Scan for the cell matching the given text and deliver its [X, Y] coordinate at center. 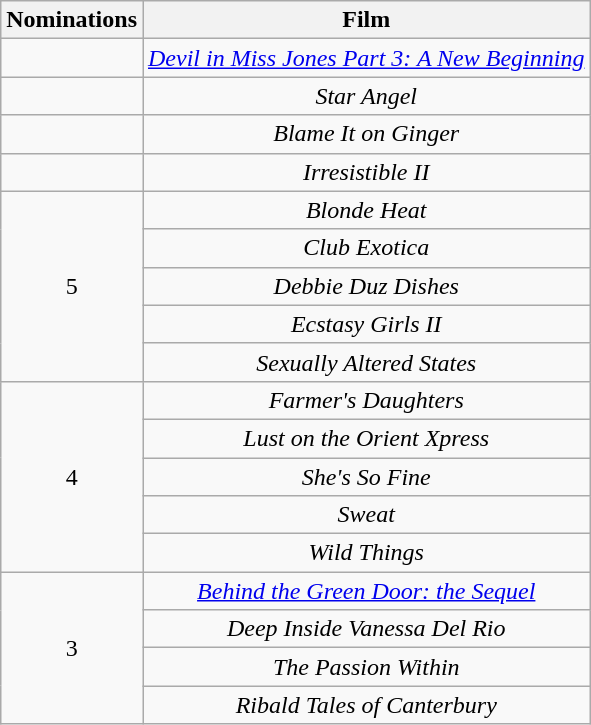
The Passion Within [366, 667]
Deep Inside Vanessa Del Rio [366, 629]
Irresistible II [366, 172]
Farmer's Daughters [366, 400]
She's So Fine [366, 477]
Wild Things [366, 553]
Ribald Tales of Canterbury [366, 705]
3 [72, 648]
Star Angel [366, 96]
Behind the Green Door: the Sequel [366, 591]
Devil in Miss Jones Part 3: A New Beginning [366, 58]
Sexually Altered States [366, 362]
Nominations [72, 20]
Debbie Duz Dishes [366, 286]
Ecstasy Girls II [366, 324]
4 [72, 476]
Blame It on Ginger [366, 134]
5 [72, 286]
Club Exotica [366, 248]
Lust on the Orient Xpress [366, 438]
Film [366, 20]
Blonde Heat [366, 210]
Sweat [366, 515]
